From the cell containing the given text, extract its center point as [X, Y] coordinate. 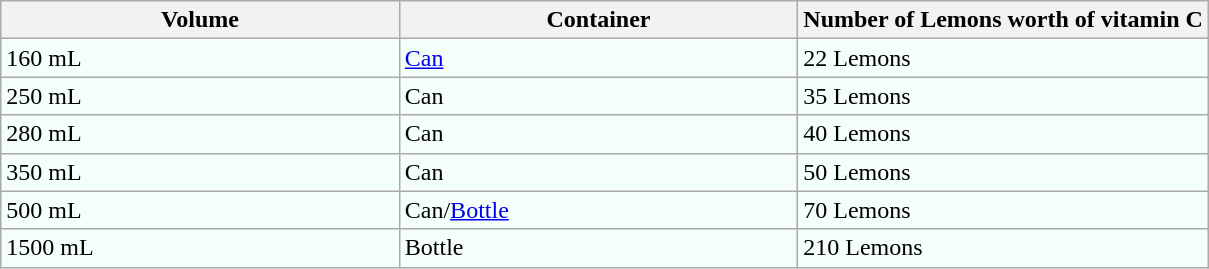
Can/Bottle [598, 210]
Volume [200, 20]
Number of Lemons worth of vitamin C [1004, 20]
500 mL [200, 210]
210 Lemons [1004, 248]
250 mL [200, 96]
35 Lemons [1004, 96]
40 Lemons [1004, 134]
1500 mL [200, 248]
280 mL [200, 134]
50 Lemons [1004, 172]
Container [598, 20]
350 mL [200, 172]
Bottle [598, 248]
22 Lemons [1004, 58]
160 mL [200, 58]
70 Lemons [1004, 210]
